Locate the cell with the specified text and output its (x, y) center coordinate. 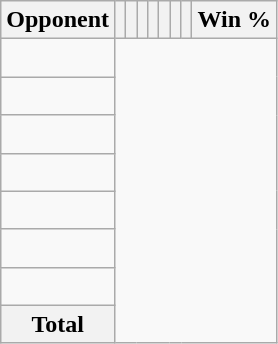
Win % (234, 20)
Opponent (58, 20)
Total (58, 324)
